Search for the cell housing the specified text and yield its (x, y) center coordinate. 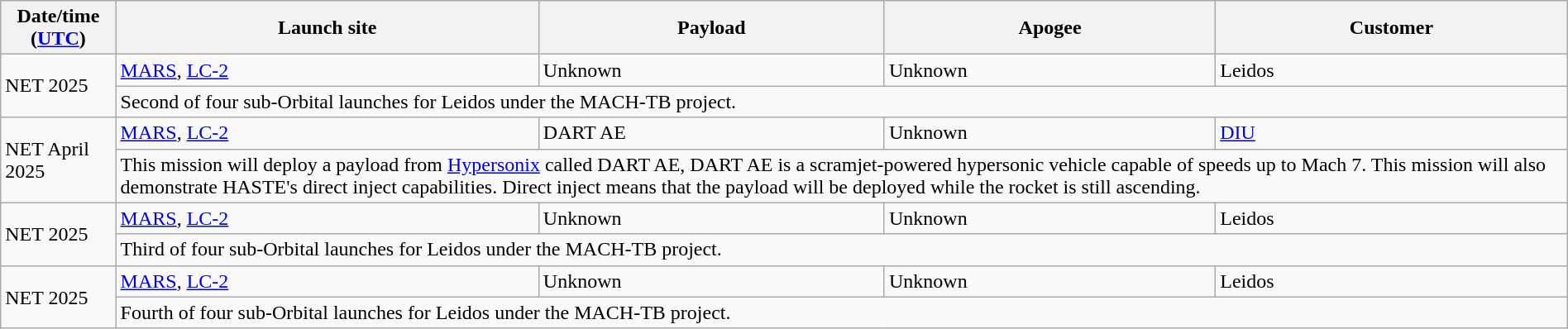
Second of four sub-Orbital launches for Leidos under the MACH-TB project. (842, 102)
DIU (1392, 133)
NET April 2025 (58, 160)
DART AE (711, 133)
Apogee (1049, 28)
Launch site (327, 28)
Payload (711, 28)
Date/time(UTC) (58, 28)
Fourth of four sub-Orbital launches for Leidos under the MACH-TB project. (842, 312)
Customer (1392, 28)
Third of four sub-Orbital launches for Leidos under the MACH-TB project. (842, 250)
